Return [x, y] of the center of cell containing provided text 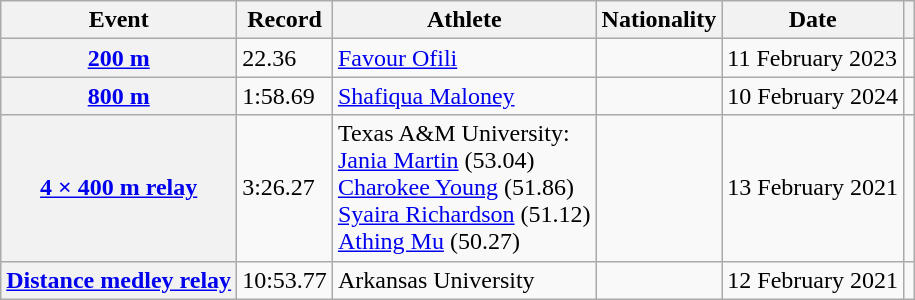
200 m [119, 58]
Nationality [659, 20]
4 × 400 m relay [119, 188]
Texas A&M University:Jania Martin (53.04)Charokee Young (51.86)Syaira Richardson (51.12)Athing Mu (50.27) [464, 188]
Arkansas University [464, 280]
Shafiqua Maloney [464, 96]
10:53.77 [285, 280]
1:58.69 [285, 96]
3:26.27 [285, 188]
Distance medley relay [119, 280]
Event [119, 20]
22.36 [285, 58]
Favour Ofili [464, 58]
10 February 2024 [813, 96]
11 February 2023 [813, 58]
Athlete [464, 20]
12 February 2021 [813, 280]
Date [813, 20]
13 February 2021 [813, 188]
Record [285, 20]
800 m [119, 96]
